Identify which cell holds the provided text, then report its [X, Y] central coordinate. 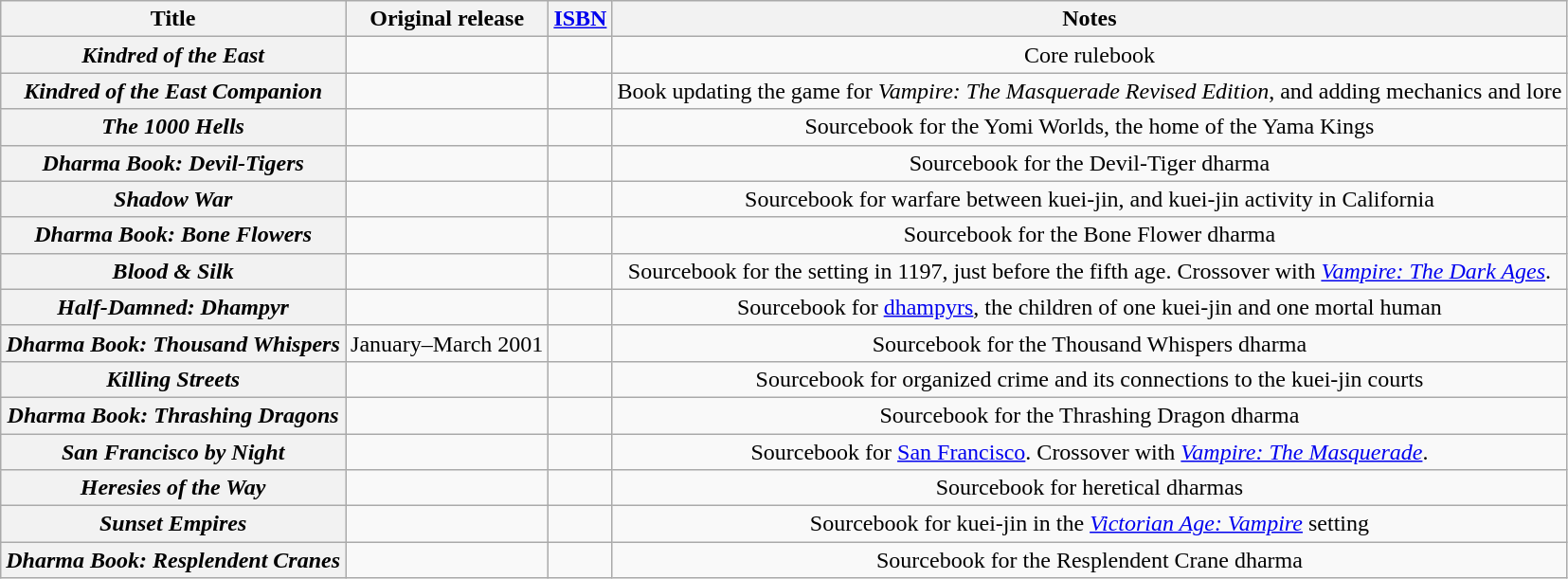
Sourcebook for the Yomi Worlds, the home of the Yama Kings [1090, 127]
Notes [1090, 19]
Sourcebook for organized crime and its connections to the kuei-jin courts [1090, 379]
Book updating the game for Vampire: The Masquerade Revised Edition, and adding mechanics and lore [1090, 91]
Sourcebook for the Thousand Whispers dharma [1090, 343]
Core rulebook [1090, 55]
January–March 2001 [447, 343]
Kindred of the East Companion [173, 91]
Kindred of the East [173, 55]
Dharma Book: Thousand Whispers [173, 343]
Sourcebook for San Francisco. Crossover with Vampire: The Masquerade. [1090, 452]
Blood & Silk [173, 271]
The 1000 Hells [173, 127]
Sourcebook for the Resplendent Crane dharma [1090, 560]
Sunset Empires [173, 524]
Half-Damned: Dhampyr [173, 307]
Shadow War [173, 199]
Sourcebook for the Thrashing Dragon dharma [1090, 415]
Title [173, 19]
Sourcebook for dhampyrs, the children of one kuei-jin and one mortal human [1090, 307]
Original release [447, 19]
Sourcebook for the setting in 1197, just before the fifth age. Crossover with Vampire: The Dark Ages. [1090, 271]
Dharma Book: Resplendent Cranes [173, 560]
Sourcebook for heretical dharmas [1090, 488]
Sourcebook for kuei-jin in the Victorian Age: Vampire setting [1090, 524]
Sourcebook for warfare between kuei-jin, and kuei-jin activity in California [1090, 199]
San Francisco by Night [173, 452]
ISBN [580, 19]
Heresies of the Way [173, 488]
Killing Streets [173, 379]
Dharma Book: Bone Flowers [173, 235]
Sourcebook for the Devil-Tiger dharma [1090, 163]
Sourcebook for the Bone Flower dharma [1090, 235]
Dharma Book: Thrashing Dragons [173, 415]
Dharma Book: Devil-Tigers [173, 163]
